Search for the cell housing the specified text and yield its [x, y] center coordinate. 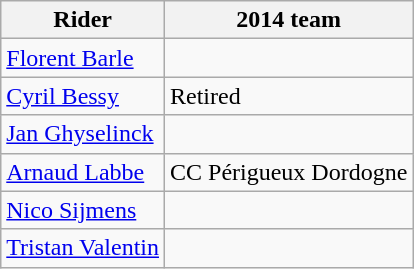
Arnaud Labbe [83, 172]
Retired [289, 96]
Tristan Valentin [83, 248]
Nico Sijmens [83, 210]
Jan Ghyselinck [83, 134]
CC Périgueux Dordogne [289, 172]
Florent Barle [83, 58]
2014 team [289, 20]
Rider [83, 20]
Cyril Bessy [83, 96]
